Locate the cell with the specified text and output its [x, y] center coordinate. 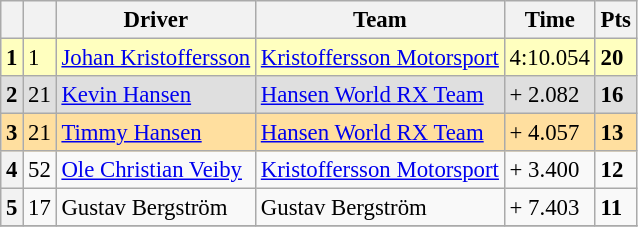
3 [12, 133]
4 [12, 170]
12 [616, 170]
Kevin Hansen [156, 95]
2 [12, 95]
11 [616, 208]
Time [550, 20]
4:10.054 [550, 58]
+ 7.403 [550, 208]
Pts [616, 20]
+ 4.057 [550, 133]
+ 3.400 [550, 170]
Johan Kristoffersson [156, 58]
13 [616, 133]
52 [40, 170]
Ole Christian Veiby [156, 170]
Team [380, 20]
5 [12, 208]
16 [616, 95]
17 [40, 208]
20 [616, 58]
+ 2.082 [550, 95]
Timmy Hansen [156, 133]
Driver [156, 20]
